Capture the cell that displays the provided text and extract its [X, Y] central coordinate. 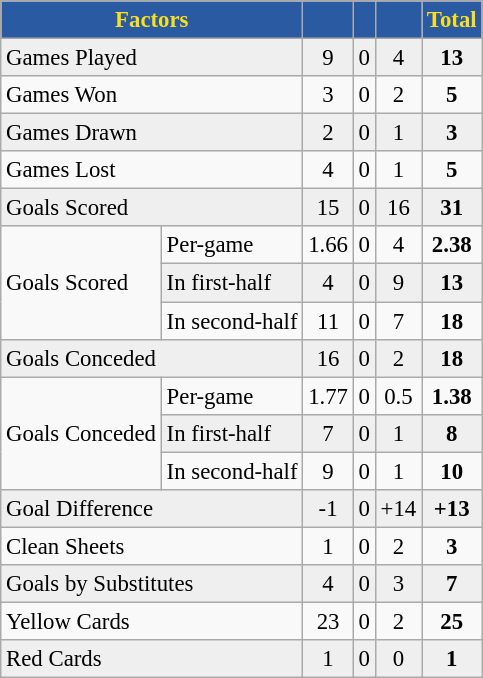
-1 [328, 509]
1.38 [452, 396]
Red Cards [152, 659]
Yellow Cards [152, 621]
15 [328, 208]
1.66 [328, 245]
Games Drawn [152, 133]
1.77 [328, 396]
0.5 [398, 396]
Total [452, 20]
25 [452, 621]
2.38 [452, 245]
8 [452, 433]
23 [328, 621]
Factors [152, 20]
+13 [452, 509]
Clean Sheets [152, 546]
31 [452, 208]
Games Lost [152, 170]
Games Won [152, 95]
Games Played [152, 58]
Goals by Substitutes [152, 584]
11 [328, 321]
10 [452, 471]
Goal Difference [152, 509]
+14 [398, 509]
